Extract the [X, Y] coordinate from the center of the cell holding the provided text.  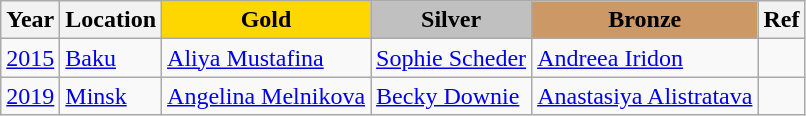
Location [111, 20]
Ref [782, 20]
Baku [111, 58]
Year [30, 20]
Anastasiya Alistratava [645, 96]
Angelina Melnikova [266, 96]
2015 [30, 58]
Bronze [645, 20]
Aliya Mustafina [266, 58]
Andreea Iridon [645, 58]
2019 [30, 96]
Sophie Scheder [452, 58]
Silver [452, 20]
Becky Downie [452, 96]
Minsk [111, 96]
Gold [266, 20]
